Find where the given text appears and provide that cell's center as [X, Y] coordinate. 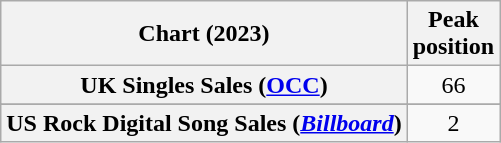
Chart (2023) [204, 34]
Peakposition [453, 34]
66 [453, 85]
UK Singles Sales (OCC) [204, 85]
2 [453, 123]
US Rock Digital Song Sales (Billboard) [204, 123]
